Return (x, y) of the center of cell containing provided text 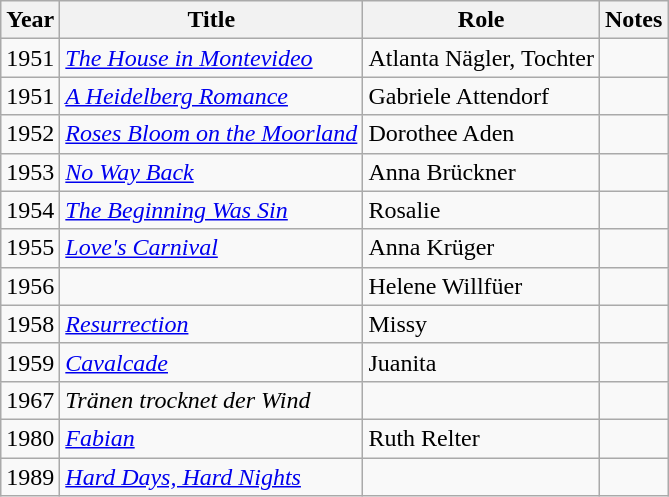
Roses Bloom on the Moorland (212, 134)
No Way Back (212, 172)
Year (30, 20)
Helene Willfüer (482, 286)
The Beginning Was Sin (212, 210)
Love's Carnival (212, 248)
The House in Montevideo (212, 58)
Resurrection (212, 324)
1989 (30, 477)
Title (212, 20)
1956 (30, 286)
Dorothee Aden (482, 134)
Atlanta Nägler, Tochter (482, 58)
Juanita (482, 362)
Notes (633, 20)
Role (482, 20)
1953 (30, 172)
1952 (30, 134)
Rosalie (482, 210)
Gabriele Attendorf (482, 96)
Missy (482, 324)
1954 (30, 210)
Tränen trocknet der Wind (212, 400)
1958 (30, 324)
Anna Brückner (482, 172)
A Heidelberg Romance (212, 96)
Anna Krüger (482, 248)
Cavalcade (212, 362)
1967 (30, 400)
Ruth Relter (482, 438)
1955 (30, 248)
1980 (30, 438)
Fabian (212, 438)
Hard Days, Hard Nights (212, 477)
1959 (30, 362)
